For the text-containing cell, return its midpoint in [x, y] coordinate format. 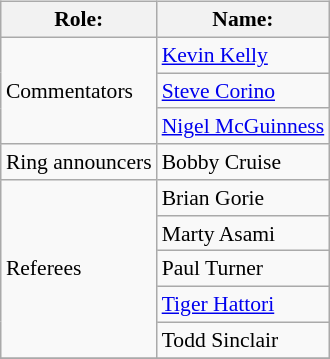
Name: [244, 20]
Brian Gorie [244, 198]
Tiger Hattori [244, 305]
Bobby Cruise [244, 162]
Kevin Kelly [244, 55]
Referees [79, 269]
Steve Corino [244, 91]
Paul Turner [244, 269]
Commentators [79, 90]
Role: [79, 20]
Todd Sinclair [244, 340]
Ring announcers [79, 162]
Marty Asami [244, 233]
Nigel McGuinness [244, 126]
